From the cell containing the given text, extract its center point as (x, y) coordinate. 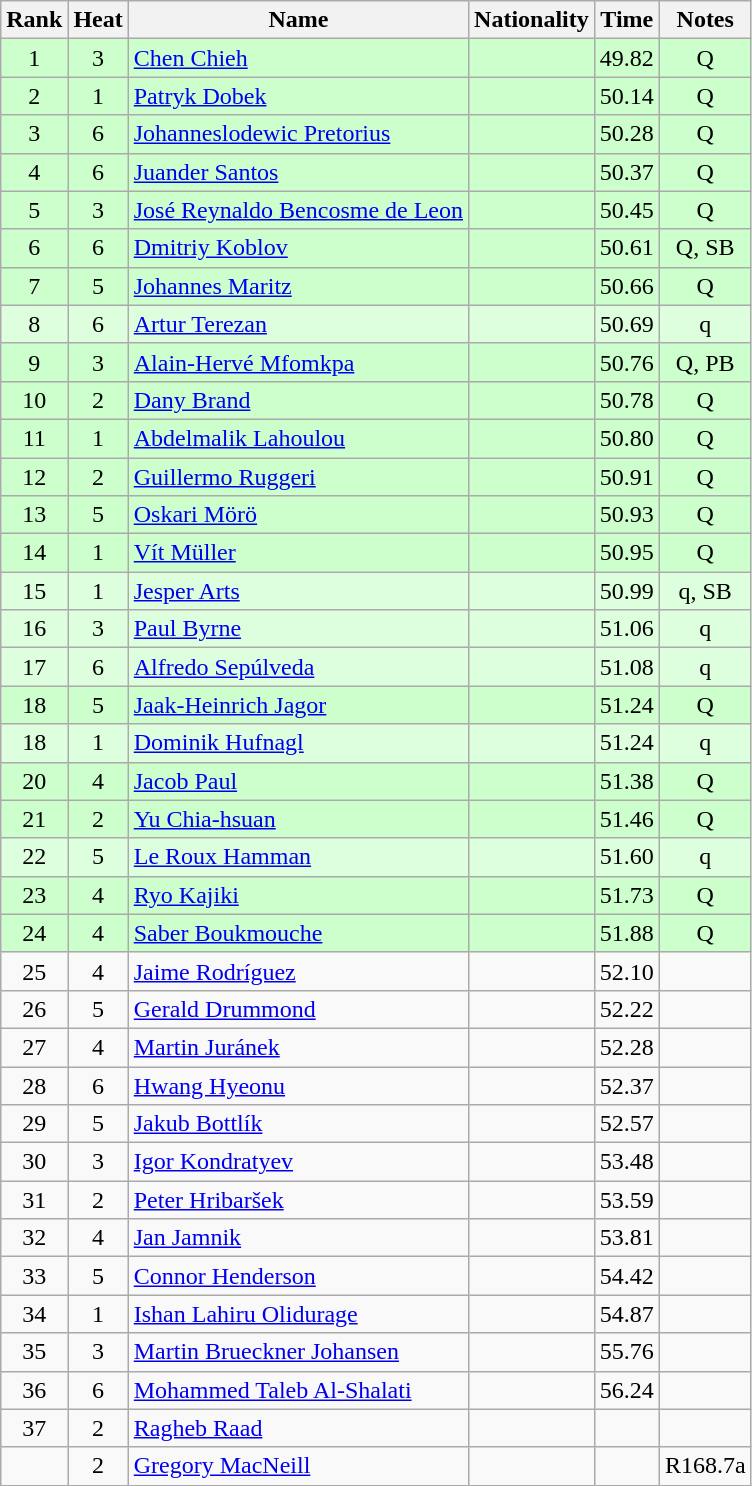
Heat (98, 20)
17 (34, 667)
Artur Terezan (298, 324)
50.61 (626, 248)
52.37 (626, 1085)
33 (34, 1276)
Ragheb Raad (298, 1428)
Dominik Hufnagl (298, 743)
21 (34, 819)
Jesper Arts (298, 591)
Jan Jamnik (298, 1238)
Connor Henderson (298, 1276)
50.78 (626, 400)
Rank (34, 20)
37 (34, 1428)
Dmitriy Koblov (298, 248)
Alain-Hervé Mfomkpa (298, 362)
50.80 (626, 438)
53.59 (626, 1200)
51.88 (626, 933)
55.76 (626, 1352)
36 (34, 1390)
50.28 (626, 134)
Dany Brand (298, 400)
50.14 (626, 96)
q, SB (705, 591)
11 (34, 438)
50.91 (626, 477)
49.82 (626, 58)
32 (34, 1238)
50.93 (626, 515)
Nationality (532, 20)
51.38 (626, 781)
Gerald Drummond (298, 1009)
53.48 (626, 1162)
12 (34, 477)
53.81 (626, 1238)
Juander Santos (298, 172)
Patryk Dobek (298, 96)
Ishan Lahiru Olidurage (298, 1314)
Martin Brueckner Johansen (298, 1352)
51.46 (626, 819)
35 (34, 1352)
25 (34, 971)
Le Roux Hamman (298, 857)
Vít Müller (298, 553)
Ryo Kajiki (298, 895)
52.22 (626, 1009)
Johanneslodewic Pretorius (298, 134)
24 (34, 933)
Jakub Bottlík (298, 1124)
Mohammed Taleb Al-Shalati (298, 1390)
51.08 (626, 667)
Saber Boukmouche (298, 933)
52.10 (626, 971)
7 (34, 286)
Q, SB (705, 248)
José Reynaldo Bencosme de Leon (298, 210)
Notes (705, 20)
R168.7a (705, 1466)
Name (298, 20)
13 (34, 515)
14 (34, 553)
15 (34, 591)
Abdelmalik Lahoulou (298, 438)
50.45 (626, 210)
Jacob Paul (298, 781)
Hwang Hyeonu (298, 1085)
54.42 (626, 1276)
Peter Hribaršek (298, 1200)
22 (34, 857)
51.73 (626, 895)
50.95 (626, 553)
20 (34, 781)
Q, PB (705, 362)
8 (34, 324)
34 (34, 1314)
50.37 (626, 172)
52.57 (626, 1124)
Yu Chia-hsuan (298, 819)
Johannes Maritz (298, 286)
Chen Chieh (298, 58)
51.06 (626, 629)
52.28 (626, 1047)
Jaime Rodríguez (298, 971)
26 (34, 1009)
Martin Juránek (298, 1047)
31 (34, 1200)
16 (34, 629)
Oskari Mörö (298, 515)
51.60 (626, 857)
Igor Kondratyev (298, 1162)
Alfredo Sepúlveda (298, 667)
50.66 (626, 286)
23 (34, 895)
10 (34, 400)
50.76 (626, 362)
54.87 (626, 1314)
27 (34, 1047)
Paul Byrne (298, 629)
56.24 (626, 1390)
28 (34, 1085)
50.69 (626, 324)
Guillermo Ruggeri (298, 477)
50.99 (626, 591)
Time (626, 20)
29 (34, 1124)
Jaak-Heinrich Jagor (298, 705)
Gregory MacNeill (298, 1466)
30 (34, 1162)
9 (34, 362)
